Identify which cell holds the provided text, then report its [X, Y] central coordinate. 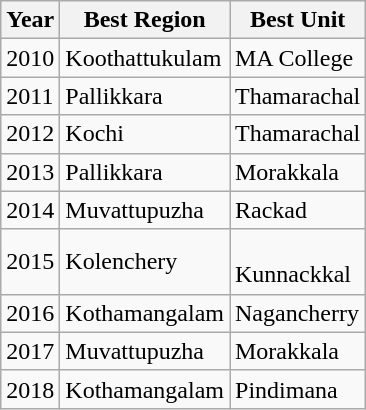
Best Region [145, 20]
MA College [298, 58]
Year [30, 20]
2018 [30, 389]
Kolenchery [145, 262]
2010 [30, 58]
Pindimana [298, 389]
2011 [30, 96]
Koothattukulam [145, 58]
2017 [30, 351]
2016 [30, 313]
2013 [30, 172]
Best Unit [298, 20]
2012 [30, 134]
Kunnackkal [298, 262]
Kochi [145, 134]
2014 [30, 210]
2015 [30, 262]
Rackad [298, 210]
Nagancherry [298, 313]
